From the cell containing the given text, extract its center point as (x, y) coordinate. 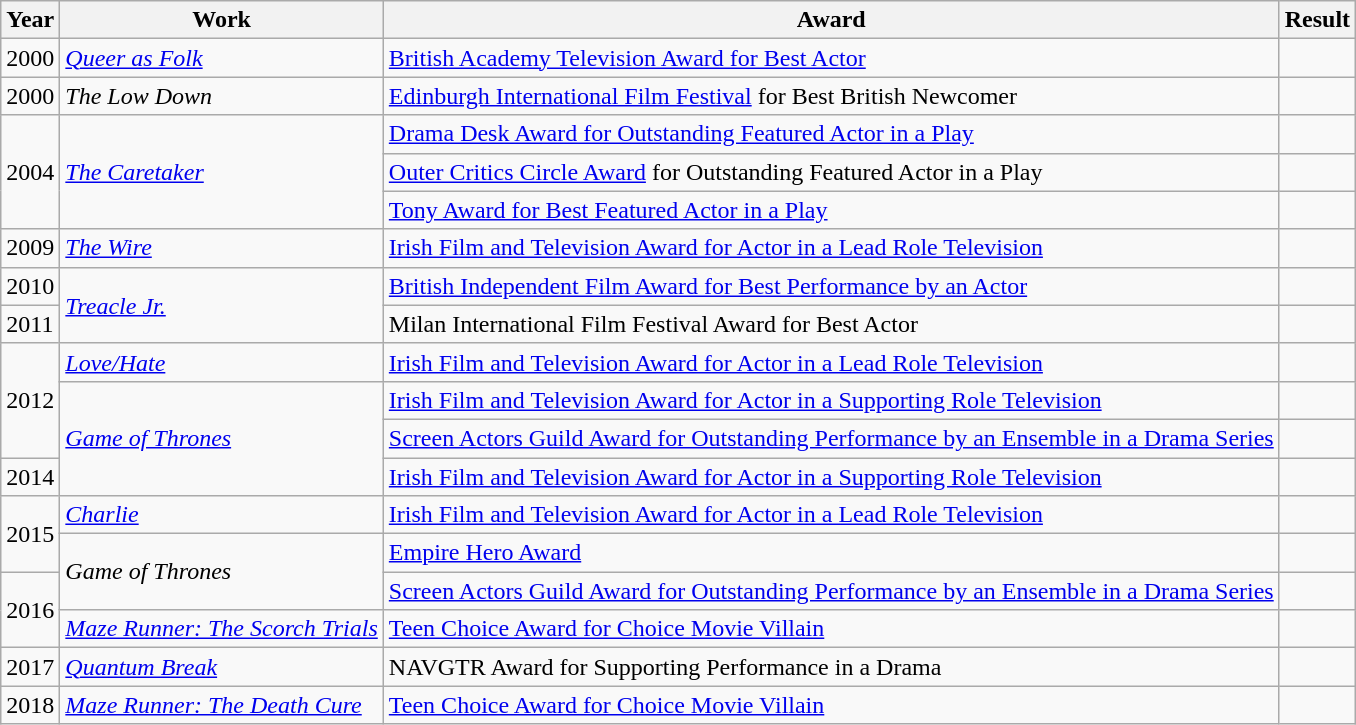
Drama Desk Award for Outstanding Featured Actor in a Play (831, 134)
Quantum Break (222, 667)
The Caretaker (222, 172)
British Independent Film Award for Best Performance by an Actor (831, 286)
2010 (30, 286)
2009 (30, 248)
Love/Hate (222, 362)
2014 (30, 477)
2011 (30, 324)
Queer as Folk (222, 58)
2004 (30, 172)
Result (1317, 20)
Maze Runner: The Scorch Trials (222, 629)
Empire Hero Award (831, 553)
Award (831, 20)
Edinburgh International Film Festival for Best British Newcomer (831, 96)
Milan International Film Festival Award for Best Actor (831, 324)
2015 (30, 534)
Work (222, 20)
Treacle Jr. (222, 305)
British Academy Television Award for Best Actor (831, 58)
Maze Runner: The Death Cure (222, 705)
Outer Critics Circle Award for Outstanding Featured Actor in a Play (831, 172)
Tony Award for Best Featured Actor in a Play (831, 210)
2016 (30, 610)
2017 (30, 667)
Year (30, 20)
2018 (30, 705)
Charlie (222, 515)
NAVGTR Award for Supporting Performance in a Drama (831, 667)
2012 (30, 400)
The Wire (222, 248)
The Low Down (222, 96)
